Identify which cell holds the provided text, then report its (x, y) central coordinate. 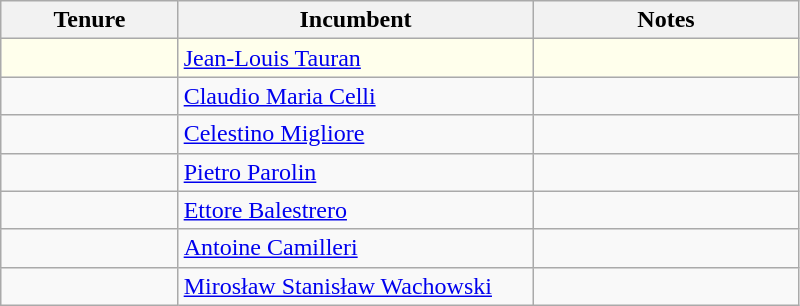
Ettore Balestrero (356, 210)
Jean-Louis Tauran (356, 58)
Incumbent (356, 20)
Mirosław Stanisław Wachowski (356, 286)
Celestino Migliore (356, 134)
Notes (666, 20)
Tenure (90, 20)
Pietro Parolin (356, 172)
Antoine Camilleri (356, 248)
Claudio Maria Celli (356, 96)
